Identify which cell holds the provided text, then report its [x, y] central coordinate. 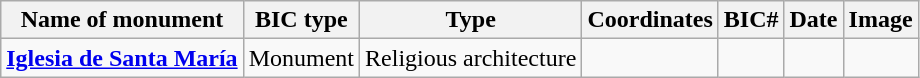
Image [880, 20]
BIC# [751, 20]
Date [814, 20]
Name of monument [122, 20]
Monument [301, 58]
Type [471, 20]
Religious architecture [471, 58]
BIC type [301, 20]
Coordinates [650, 20]
Iglesia de Santa María [122, 58]
